Scan for the cell matching the given text and deliver its [X, Y] coordinate at center. 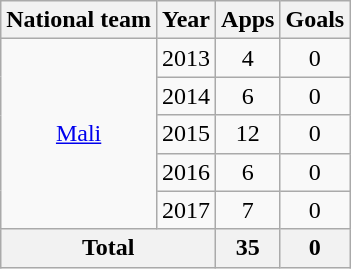
2015 [186, 134]
Apps [248, 20]
7 [248, 210]
12 [248, 134]
National team [79, 20]
35 [248, 248]
2013 [186, 58]
Mali [79, 134]
2014 [186, 96]
2017 [186, 210]
Year [186, 20]
4 [248, 58]
Goals [315, 20]
2016 [186, 172]
Total [108, 248]
